Provide the [x, y] coordinate of the cell's center where the given text is located.  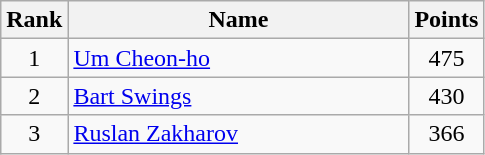
1 [34, 58]
Name [238, 20]
Ruslan Zakharov [238, 134]
366 [446, 134]
430 [446, 96]
Um Cheon-ho [238, 58]
Points [446, 20]
475 [446, 58]
Rank [34, 20]
3 [34, 134]
2 [34, 96]
Bart Swings [238, 96]
